Detect which cell encompasses the target text, then output its (x, y) center coordinate. 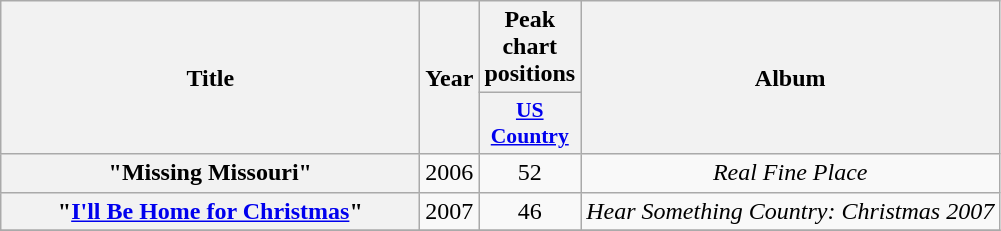
Year (450, 78)
"I'll Be Home for Christmas" (210, 211)
52 (530, 173)
"Missing Missouri" (210, 173)
Peakchartpositions (530, 47)
Hear Something Country: Christmas 2007 (790, 211)
2007 (450, 211)
Album (790, 78)
USCountry (530, 124)
Real Fine Place (790, 173)
2006 (450, 173)
46 (530, 211)
Title (210, 78)
